For the text-containing cell, return its midpoint in [X, Y] coordinate format. 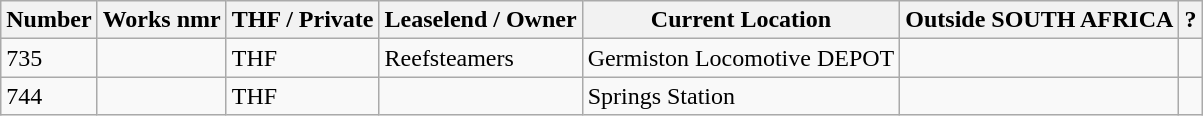
Current Location [741, 20]
? [1190, 20]
Leaselend / Owner [480, 20]
Reefsteamers [480, 58]
Outside SOUTH AFRICA [1040, 20]
735 [49, 58]
Germiston Locomotive DEPOT [741, 58]
Works nmr [162, 20]
Springs Station [741, 96]
744 [49, 96]
Number [49, 20]
THF / Private [302, 20]
